From the cell containing the given text, extract its center point as [X, Y] coordinate. 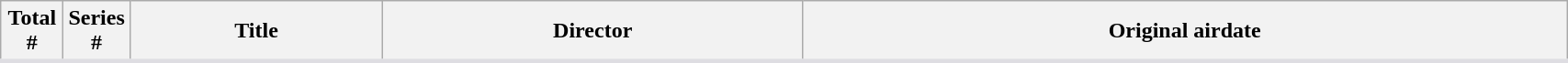
Original airdate [1185, 31]
Series# [96, 31]
Director [593, 31]
Total# [32, 31]
Title [255, 31]
